Locate the cell with the specified text and output its (x, y) center coordinate. 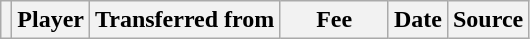
Transferred from (185, 20)
Fee (334, 20)
Source (488, 20)
Date (418, 20)
Player (51, 20)
